Detect which cell encompasses the target text, then output its (X, Y) center coordinate. 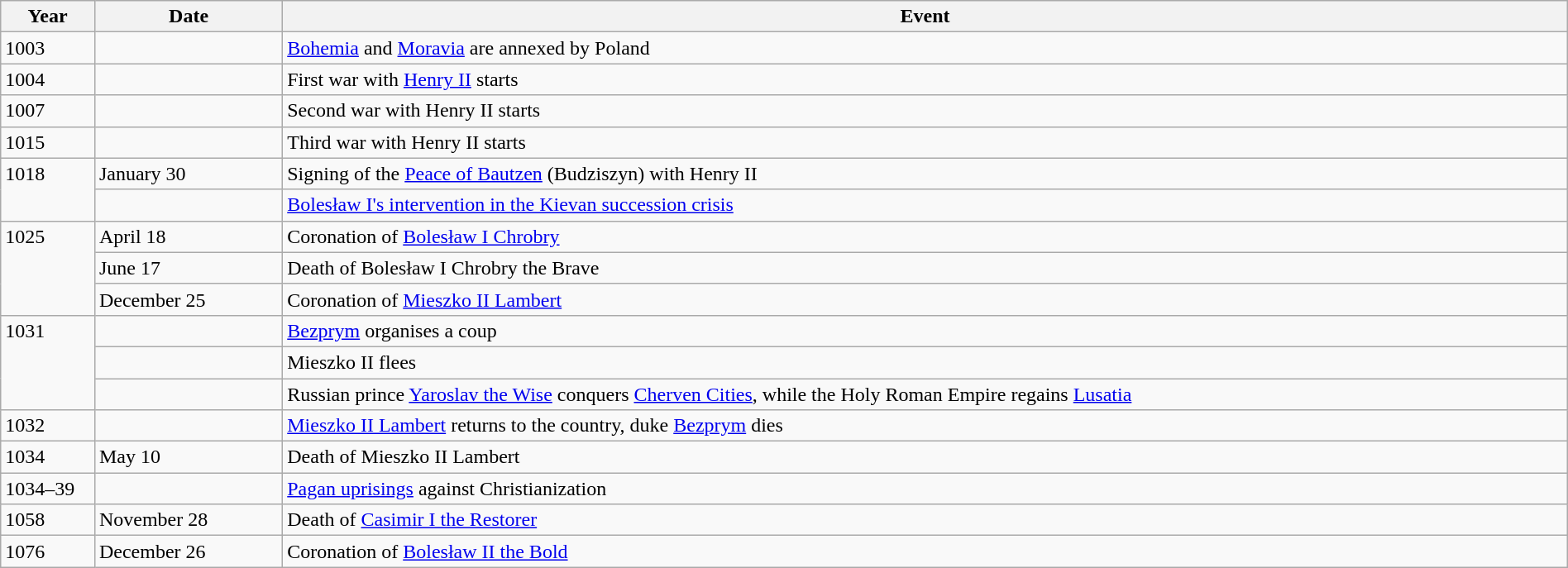
Death of Mieszko II Lambert (925, 457)
1015 (48, 142)
1003 (48, 48)
Coronation of Bolesław II the Bold (925, 551)
Mieszko II flees (925, 362)
1031 (48, 362)
Bezprym organises a coup (925, 331)
Coronation of Bolesław I Chrobry (925, 236)
1058 (48, 520)
Coronation of Mieszko II Lambert (925, 299)
Bohemia and Moravia are annexed by Poland (925, 48)
Mieszko II Lambert returns to the country, duke Bezprym dies (925, 426)
Bolesław I's intervention in the Kievan succession crisis (925, 205)
1007 (48, 111)
1018 (48, 189)
Signing of the Peace of Bautzen (Budziszyn) with Henry II (925, 174)
Third war with Henry II starts (925, 142)
Death of Casimir I the Restorer (925, 520)
Death of Bolesław I Chrobry the Brave (925, 268)
Event (925, 17)
Pagan uprisings against Christianization (925, 489)
1025 (48, 268)
1034 (48, 457)
Date (189, 17)
Second war with Henry II starts (925, 111)
December 25 (189, 299)
Russian prince Yaroslav the Wise conquers Cherven Cities, while the Holy Roman Empire regains Lusatia (925, 394)
May 10 (189, 457)
April 18 (189, 236)
1076 (48, 551)
December 26 (189, 551)
1032 (48, 426)
January 30 (189, 174)
First war with Henry II starts (925, 79)
1034–39 (48, 489)
Year (48, 17)
June 17 (189, 268)
1004 (48, 79)
November 28 (189, 520)
